For the text-containing cell, return its midpoint in [x, y] coordinate format. 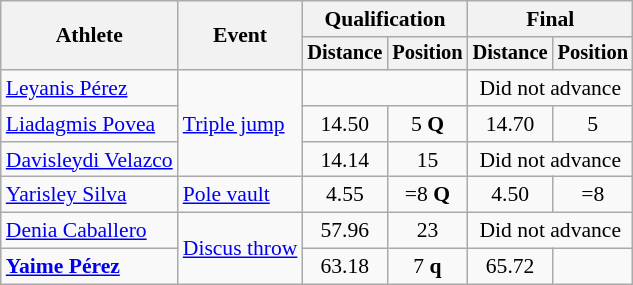
4.50 [510, 195]
Final [550, 19]
Yarisley Silva [90, 195]
14.50 [344, 124]
57.96 [344, 231]
15 [427, 160]
Davisleydi Velazco [90, 160]
14.70 [510, 124]
14.14 [344, 160]
=8 Q [427, 195]
63.18 [344, 267]
5 Q [427, 124]
Denia Caballero [90, 231]
Yaime Pérez [90, 267]
Athlete [90, 36]
Triple jump [240, 124]
4.55 [344, 195]
Qualification [384, 19]
Discus throw [240, 248]
23 [427, 231]
Liadagmis Povea [90, 124]
5 [593, 124]
Event [240, 36]
65.72 [510, 267]
Pole vault [240, 195]
Leyanis Pérez [90, 88]
7 q [427, 267]
=8 [593, 195]
